From the cell containing the given text, extract its center point as (X, Y) coordinate. 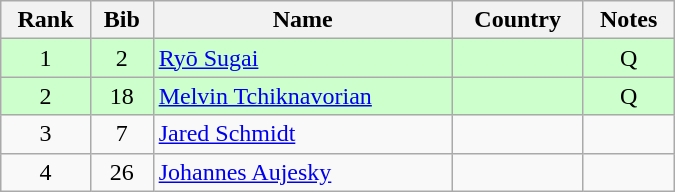
Melvin Tchiknavorian (302, 96)
Notes (628, 20)
7 (122, 134)
26 (122, 172)
3 (46, 134)
4 (46, 172)
18 (122, 96)
Rank (46, 20)
Name (302, 20)
Ryō Sugai (302, 58)
Johannes Aujesky (302, 172)
1 (46, 58)
Jared Schmidt (302, 134)
Bib (122, 20)
Country (517, 20)
